For the text-containing cell, return its midpoint in (X, Y) coordinate format. 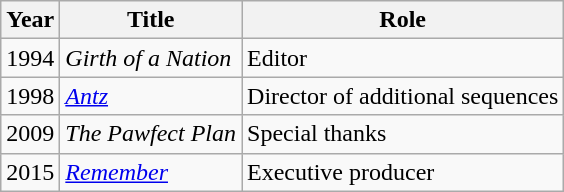
Antz (151, 96)
1994 (30, 58)
The Pawfect Plan (151, 134)
2009 (30, 134)
Year (30, 20)
2015 (30, 172)
1998 (30, 96)
Remember (151, 172)
Girth of a Nation (151, 58)
Special thanks (403, 134)
Director of additional sequences (403, 96)
Role (403, 20)
Editor (403, 58)
Executive producer (403, 172)
Title (151, 20)
